Scan for the cell matching the given text and deliver its (X, Y) coordinate at center. 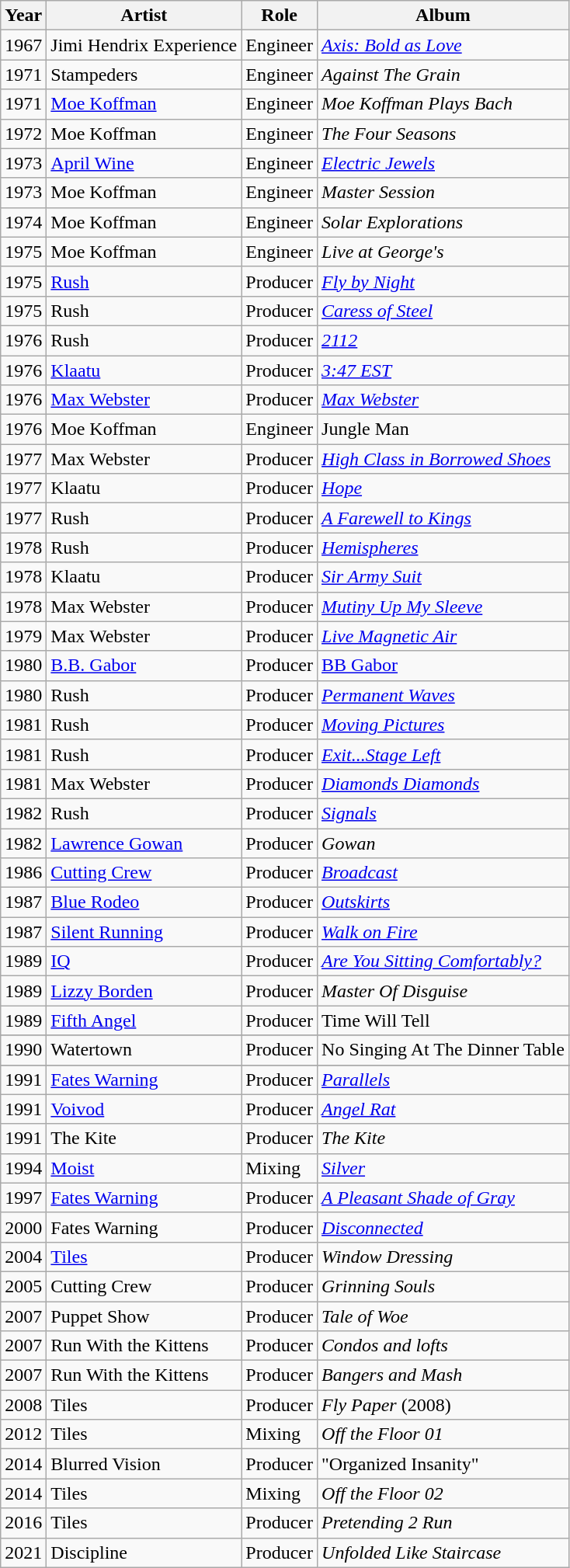
Off the Floor 02 (443, 1493)
Signals (443, 813)
Grinning Souls (443, 1286)
Blurred Vision (144, 1464)
1994 (23, 1168)
Fly Paper (2008) (443, 1405)
Outskirts (443, 902)
Tale of Woe (443, 1316)
"Organized Insanity" (443, 1464)
BB Gabor (443, 666)
Off the Floor 01 (443, 1434)
Diamonds Diamonds (443, 784)
Pretending 2 Run (443, 1523)
Year (23, 16)
Broadcast (443, 873)
Window Dressing (443, 1257)
No Singing At The Dinner Table (443, 1050)
B.B. Gabor (144, 666)
Disconnected (443, 1227)
Lawrence Gowan (144, 843)
Caress of Steel (443, 311)
Mutiny Up My Sleeve (443, 607)
Discipline (144, 1552)
Stampeders (144, 75)
Jimi Hendrix Experience (144, 45)
Bangers and Mash (443, 1375)
Permanent Waves (443, 695)
Are You Sitting Comfortably? (443, 961)
Hemispheres (443, 548)
A Pleasant Shade of Gray (443, 1198)
Sir Army Suit (443, 577)
1972 (23, 134)
3:47 EST (443, 370)
Angel Rat (443, 1109)
Fly by Night (443, 281)
1979 (23, 636)
Album (443, 16)
Parallels (443, 1080)
2004 (23, 1257)
April Wine (144, 163)
Master Session (443, 193)
Against The Grain (443, 75)
1990 (23, 1050)
2021 (23, 1552)
A Farewell to Kings (443, 518)
The Four Seasons (443, 134)
1974 (23, 222)
Solar Explorations (443, 222)
Time Will Tell (443, 1020)
Gowan (443, 843)
2112 (443, 340)
Jungle Man (443, 429)
1967 (23, 45)
Exit...Stage Left (443, 754)
Fifth Angel (144, 1020)
Moe Koffman Plays Bach (443, 104)
Moving Pictures (443, 725)
Silent Running (144, 932)
2000 (23, 1227)
2005 (23, 1286)
2012 (23, 1434)
IQ (144, 961)
Role (280, 16)
Voivod (144, 1109)
Silver (443, 1168)
Moist (144, 1168)
Axis: Bold as Love (443, 45)
High Class in Borrowed Shoes (443, 459)
Lizzy Borden (144, 991)
2016 (23, 1523)
1986 (23, 873)
Live at George's (443, 252)
Master Of Disguise (443, 991)
Condos and lofts (443, 1346)
Walk on Fire (443, 932)
2008 (23, 1405)
1997 (23, 1198)
Unfolded Like Staircase (443, 1552)
Hope (443, 488)
Electric Jewels (443, 163)
Artist (144, 16)
Watertown (144, 1050)
Puppet Show (144, 1316)
Live Magnetic Air (443, 636)
Blue Rodeo (144, 902)
